Determine the [x, y] coordinate at the center of the cell enclosing the given text.  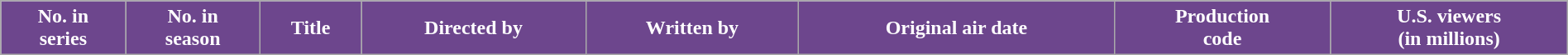
No. inseason [193, 28]
U.S. viewers (in millions) [1449, 28]
No. inseries [63, 28]
Original air date [956, 28]
Directed by [473, 28]
Written by [692, 28]
Productioncode [1222, 28]
Title [310, 28]
